From the cell containing the given text, extract its center point as (x, y) coordinate. 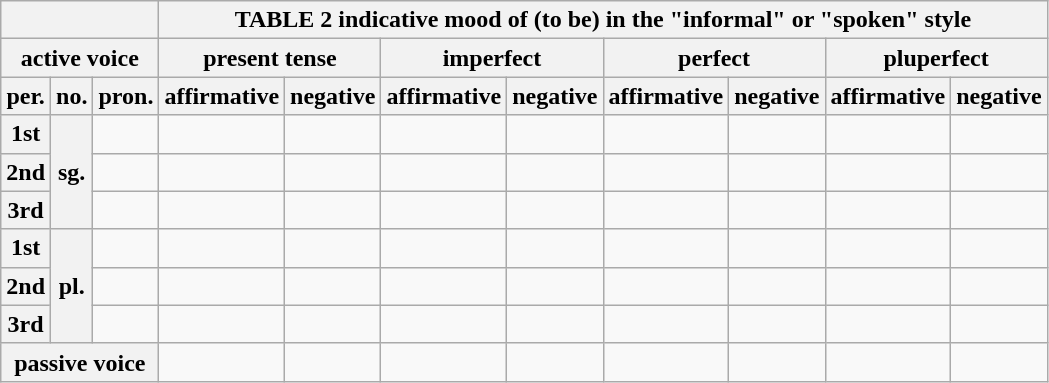
present tense (270, 58)
TABLE 2 indicative mood of (to be) in the "informal" or "spoken" style (603, 20)
per. (26, 96)
active voice (80, 58)
pluperfect (936, 58)
pl. (72, 286)
sg. (72, 172)
imperfect (492, 58)
passive voice (80, 362)
pron. (126, 96)
no. (72, 96)
perfect (714, 58)
